Determine the (X, Y) coordinate at the center of the cell enclosing the given text.  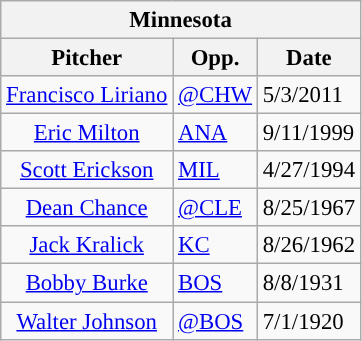
Dean Chance (87, 208)
MIL (216, 170)
Pitcher (87, 58)
Minnesota (181, 20)
Opp. (216, 58)
Walter Johnson (87, 321)
@BOS (216, 321)
Francisco Liriano (87, 95)
5/3/2011 (308, 95)
8/26/1962 (308, 245)
@CLE (216, 208)
8/8/1931 (308, 283)
4/27/1994 (308, 170)
ANA (216, 133)
KC (216, 245)
8/25/1967 (308, 208)
9/11/1999 (308, 133)
Bobby Burke (87, 283)
Jack Kralick (87, 245)
Scott Erickson (87, 170)
7/1/1920 (308, 321)
Date (308, 58)
@CHW (216, 95)
BOS (216, 283)
Eric Milton (87, 133)
